Provide the (X, Y) coordinate of the cell's center where the given text is located.  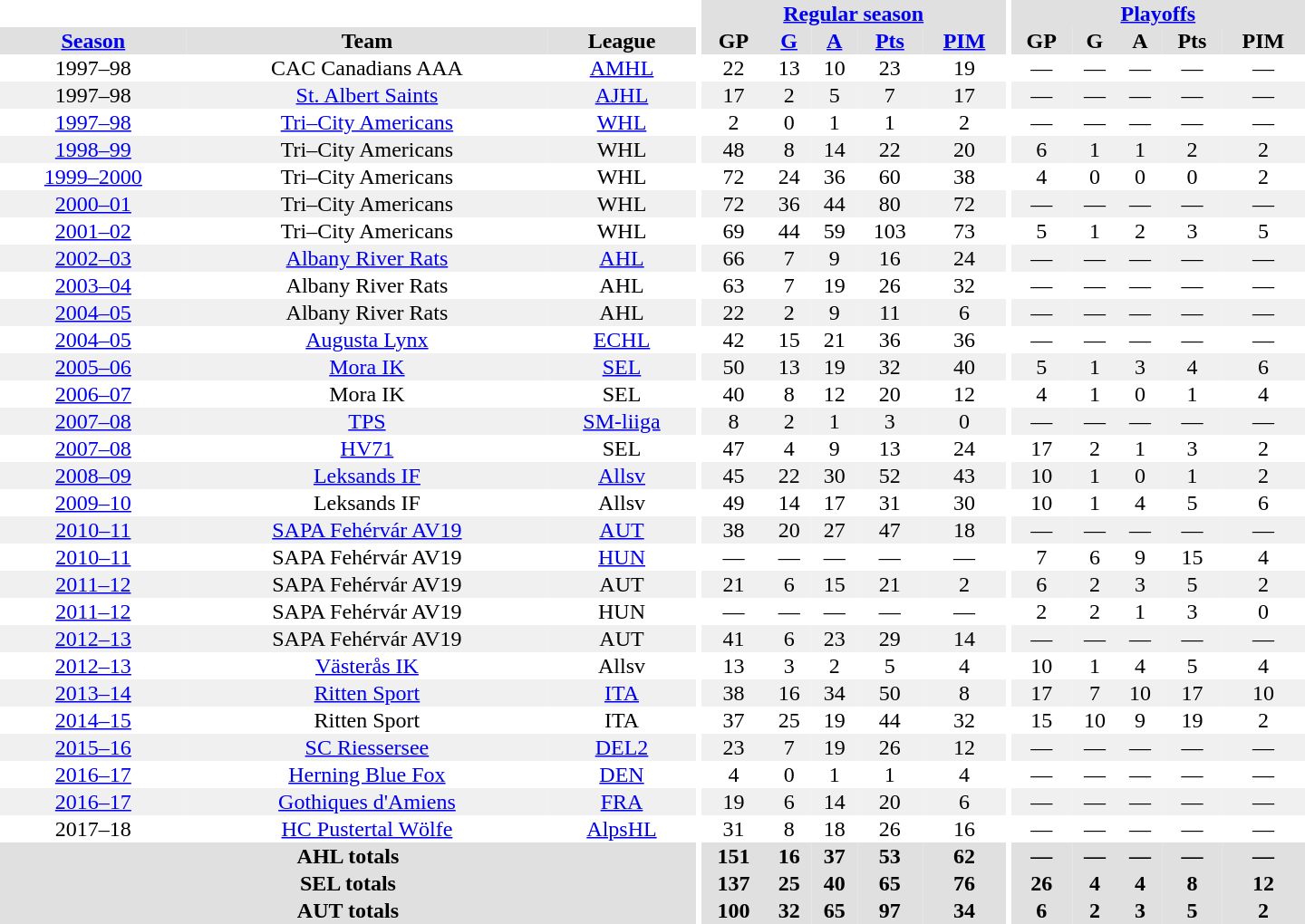
2014–15 (93, 720)
60 (890, 177)
2015–16 (93, 747)
DEN (622, 775)
2017–18 (93, 829)
27 (835, 530)
Team (367, 41)
45 (733, 476)
AHL totals (348, 856)
FRA (622, 802)
52 (890, 476)
42 (733, 340)
137 (733, 883)
80 (890, 204)
AMHL (622, 68)
TPS (367, 421)
59 (835, 231)
St. Albert Saints (367, 95)
2006–07 (93, 394)
ECHL (622, 340)
48 (733, 149)
Västerås IK (367, 666)
73 (964, 231)
69 (733, 231)
43 (964, 476)
AlpsHL (622, 829)
League (622, 41)
49 (733, 503)
Season (93, 41)
DEL2 (622, 747)
SC Riessersee (367, 747)
SEL totals (348, 883)
1999–2000 (93, 177)
151 (733, 856)
62 (964, 856)
2008–09 (93, 476)
76 (964, 883)
Gothiques d'Amiens (367, 802)
AUT totals (348, 910)
Playoffs (1158, 14)
63 (733, 285)
2009–10 (93, 503)
CAC Canadians AAA (367, 68)
29 (890, 639)
Regular season (854, 14)
11 (890, 313)
SM-liiga (622, 421)
66 (733, 258)
97 (890, 910)
2002–03 (93, 258)
1998–99 (93, 149)
HC Pustertal Wölfe (367, 829)
2003–04 (93, 285)
2005–06 (93, 367)
100 (733, 910)
Herning Blue Fox (367, 775)
2001–02 (93, 231)
2000–01 (93, 204)
AJHL (622, 95)
HV71 (367, 448)
Augusta Lynx (367, 340)
2013–14 (93, 693)
103 (890, 231)
41 (733, 639)
53 (890, 856)
